Detect which cell encompasses the target text, then output its (x, y) center coordinate. 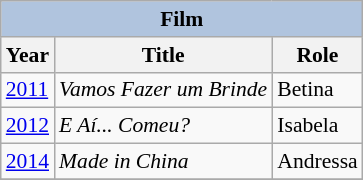
2012 (28, 126)
2014 (28, 162)
Andressa (317, 162)
E Aí... Comeu? (163, 126)
Film (182, 19)
Betina (317, 90)
Made in China (163, 162)
Role (317, 55)
Year (28, 55)
Isabela (317, 126)
2011 (28, 90)
Title (163, 55)
Vamos Fazer um Brinde (163, 90)
